Scan for the cell matching the given text and deliver its (x, y) coordinate at center. 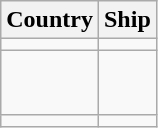
Country (50, 20)
Ship (127, 20)
